Pinpoint the cell where the given text exists, returning its (X, Y) midpoint coordinate. 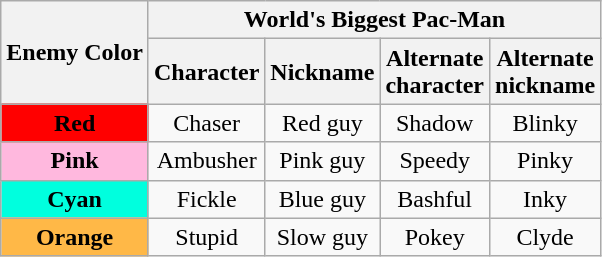
Clyde (546, 237)
Slow guy (322, 237)
Inky (546, 199)
Stupid (206, 237)
Character (206, 72)
Red (75, 123)
Pink (75, 161)
Blue guy (322, 199)
World's Biggest Pac-Man (374, 20)
Pink guy (322, 161)
Cyan (75, 199)
Bashful (435, 199)
Pinky (546, 161)
Shadow (435, 123)
Ambusher (206, 161)
Nickname (322, 72)
Orange (75, 237)
Alternatecharacter (435, 72)
Chaser (206, 123)
Blinky (546, 123)
Fickle (206, 199)
Speedy (435, 161)
Alternatenickname (546, 72)
Pokey (435, 237)
Red guy (322, 123)
Enemy Color (75, 52)
